Detect which cell encompasses the target text, then output its (x, y) center coordinate. 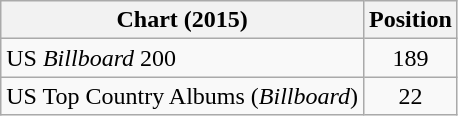
US Top Country Albums (Billboard) (182, 96)
Chart (2015) (182, 20)
US Billboard 200 (182, 58)
Position (411, 20)
22 (411, 96)
189 (411, 58)
